Determine the (X, Y) coordinate at the center of the cell enclosing the given text.  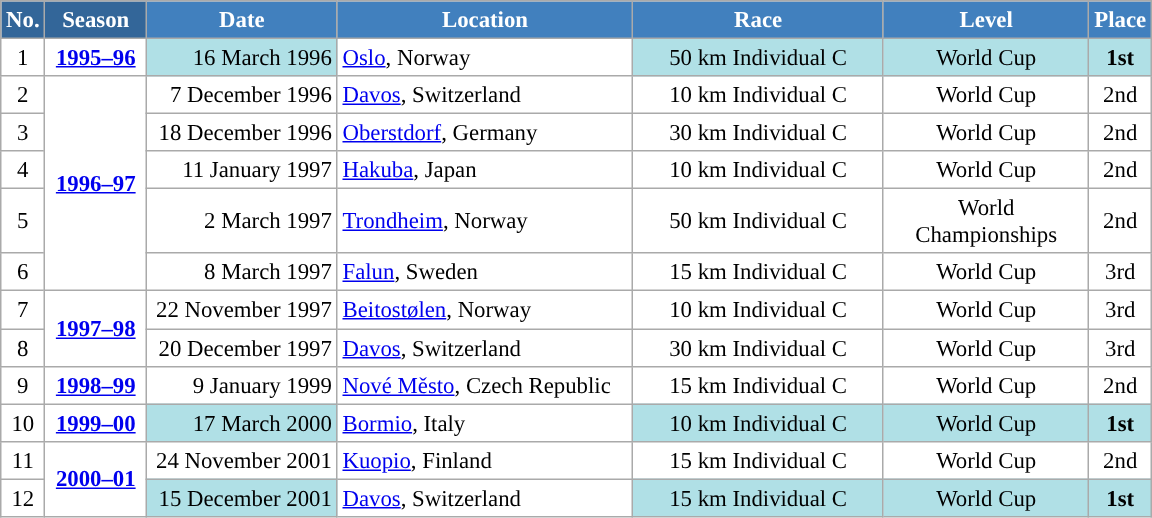
1 (23, 58)
Hakuba, Japan (485, 170)
1996–97 (96, 184)
15 December 2001 (242, 498)
22 November 1997 (242, 310)
World Championships (986, 222)
8 (23, 348)
24 November 2001 (242, 460)
11 January 1997 (242, 170)
Kuopio, Finland (485, 460)
Place (1120, 20)
7 December 1996 (242, 95)
4 (23, 170)
Falun, Sweden (485, 273)
17 March 2000 (242, 423)
No. (23, 20)
Trondheim, Norway (485, 222)
1998–99 (96, 385)
5 (23, 222)
Season (96, 20)
16 March 1996 (242, 58)
12 (23, 498)
7 (23, 310)
Date (242, 20)
Oberstdorf, Germany (485, 133)
18 December 1996 (242, 133)
9 (23, 385)
Race (758, 20)
9 January 1999 (242, 385)
Nové Město, Czech Republic (485, 385)
1995–96 (96, 58)
3 (23, 133)
2 March 1997 (242, 222)
1999–00 (96, 423)
10 (23, 423)
2000–01 (96, 478)
Location (485, 20)
6 (23, 273)
Level (986, 20)
20 December 1997 (242, 348)
1997–98 (96, 328)
11 (23, 460)
8 March 1997 (242, 273)
Bormio, Italy (485, 423)
Beitostølen, Norway (485, 310)
Oslo, Norway (485, 58)
2 (23, 95)
